From the cell containing the given text, extract its center point as (x, y) coordinate. 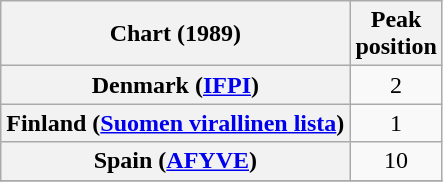
Chart (1989) (176, 34)
Spain (AFYVE) (176, 161)
10 (396, 161)
Peakposition (396, 34)
Finland (Suomen virallinen lista) (176, 123)
Denmark (IFPI) (176, 85)
2 (396, 85)
1 (396, 123)
